Capture the cell that displays the provided text and extract its (X, Y) central coordinate. 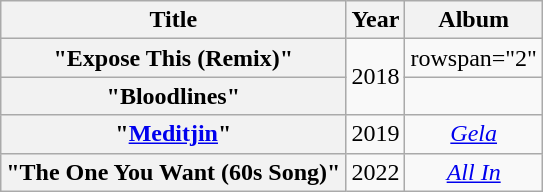
2022 (376, 172)
Gela (474, 134)
"Expose This (Remix)" (174, 58)
Album (474, 20)
rowspan="2" (474, 58)
"Bloodlines" (174, 96)
All In (474, 172)
2018 (376, 77)
Title (174, 20)
Year (376, 20)
"The One You Want (60s Song)" (174, 172)
2019 (376, 134)
"Meditjin" (174, 134)
